Determine the [x, y] coordinate at the center of the cell enclosing the given text.  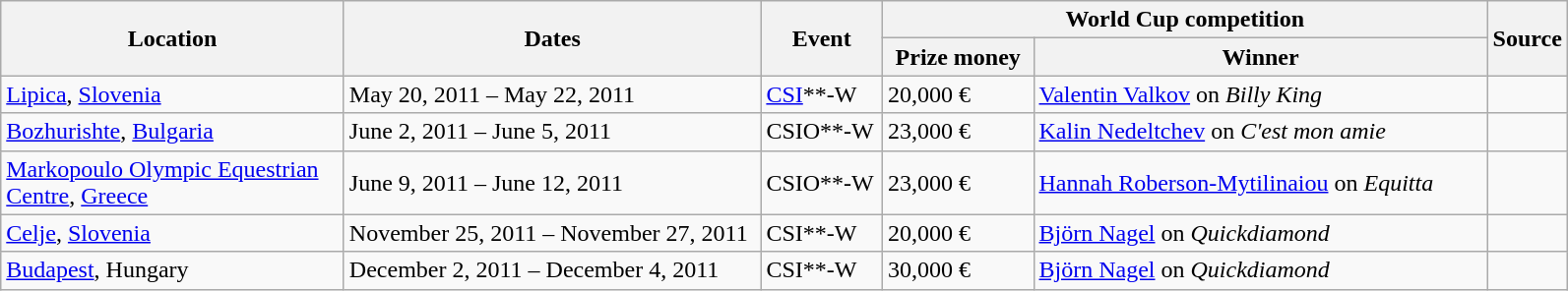
May 20, 2011 – May 22, 2011 [552, 94]
Bozhurishte, Bulgaria [173, 132]
Markopoulo Olympic Equestrian Centre, Greece [173, 183]
June 2, 2011 – June 5, 2011 [552, 132]
30,000 € [958, 270]
Dates [552, 38]
Prize money [958, 57]
Event [822, 38]
June 9, 2011 – June 12, 2011 [552, 183]
Hannah Roberson-Mytilinaiou on Equitta [1260, 183]
December 2, 2011 – December 4, 2011 [552, 270]
Winner [1260, 57]
Budapest, Hungary [173, 270]
Lipica, Slovenia [173, 94]
Source [1528, 38]
Valentin Valkov on Billy King [1260, 94]
Celje, Slovenia [173, 233]
Location [173, 38]
Kalin Nedeltchev on C'est mon amie [1260, 132]
World Cup competition [1185, 20]
November 25, 2011 – November 27, 2011 [552, 233]
